From the cell containing the given text, extract its center point as (X, Y) coordinate. 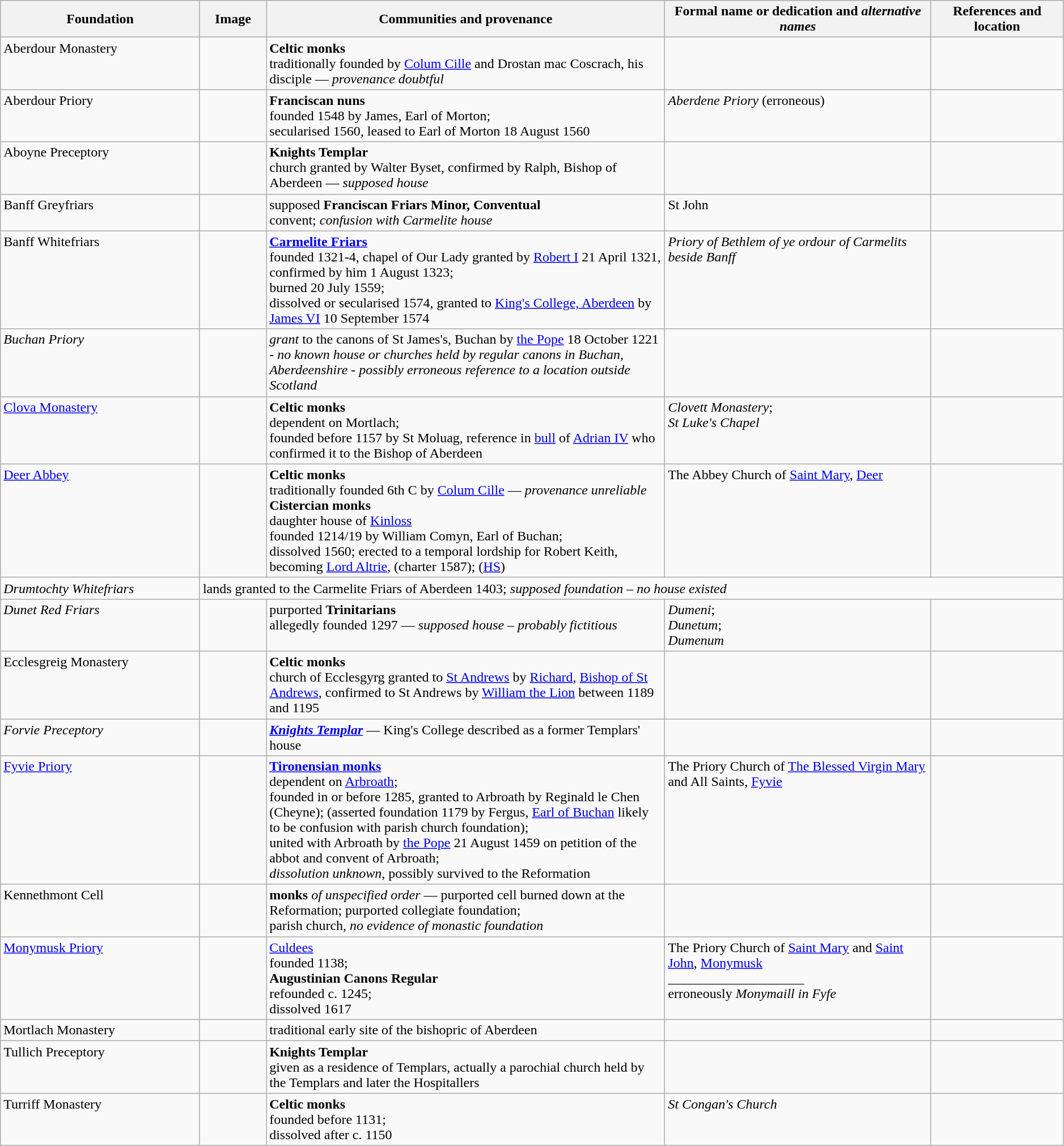
Dunet Red Friars (100, 625)
The Priory Church of Saint Mary and Saint John, Monymusk____________________erroneously Monymaill in Fyfe (798, 978)
Communities and provenance (466, 19)
Ecclesgreig Monastery (100, 685)
Monymusk Priory (100, 978)
Image (232, 19)
Formal name or dedication and alternative names (798, 19)
Aberdour Priory (100, 116)
Banff Greyfriars (100, 212)
Knights Templar — King's College described as a former Templars' house (466, 737)
Tullich Preceptory (100, 1067)
The Priory Church of The Blessed Virgin Mary and All Saints, Fyvie (798, 820)
Franciscan nunsfounded 1548 by James, Earl of Morton;secularised 1560, leased to Earl of Morton 18 August 1560 (466, 116)
Knights Templargiven as a residence of Templars, actually a parochial church held by the Templars and later the Hospitallers (466, 1067)
Clovett Monastery;St Luke's Chapel (798, 430)
Culdeesfounded 1138;Augustinian Canons Regularrefounded c. 1245;dissolved 1617 (466, 978)
Deer Abbey (100, 521)
Mortlach Monastery (100, 1030)
St John (798, 212)
Kennethmont Cell (100, 911)
Turriff Monastery (100, 1119)
Aboyne Preceptory (100, 168)
lands granted to the Carmelite Friars of Aberdeen 1403; supposed foundation – no house existed (631, 588)
Aberdene Priory (erroneous) (798, 116)
Drumtochty Whitefriars (100, 588)
Knights Templarchurch granted by Walter Byset, confirmed by Ralph, Bishop of Aberdeen — supposed house (466, 168)
purported Trinitariansallegedly founded 1297 — supposed house – probably fictitious (466, 625)
Foundation (100, 19)
St Congan's Church (798, 1119)
traditional early site of the bishopric of Aberdeen (466, 1030)
Celtic monksdependent on Mortlach;founded before 1157 by St Moluag, reference in bull of Adrian IV who confirmed it to the Bishop of Aberdeen (466, 430)
Fyvie Priory (100, 820)
Priory of Bethlem of ye ordour of Carmelits beside Banff (798, 280)
Banff Whitefriars (100, 280)
Clova Monastery (100, 430)
Buchan Priory (100, 363)
Dumeni;Dunetum;Dumenum (798, 625)
Aberdour Monastery (100, 64)
Celtic monksfounded before 1131;dissolved after c. 1150 (466, 1119)
supposed Franciscan Friars Minor, Conventualconvent; confusion with Carmelite house (466, 212)
The Abbey Church of Saint Mary, Deer (798, 521)
Celtic monkstraditionally founded by Colum Cille and Drostan mac Coscrach, his disciple — provenance doubtful (466, 64)
Forvie Preceptory (100, 737)
References and location (997, 19)
